Pinpoint the cell where the given text exists, returning its [x, y] midpoint coordinate. 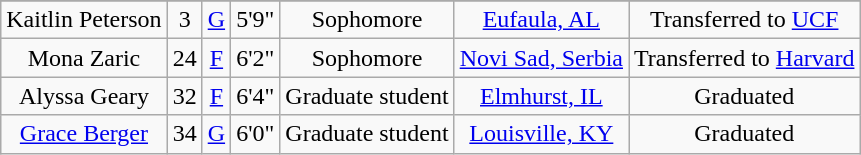
6'0" [256, 134]
Mona Zaric [84, 58]
3 [184, 20]
24 [184, 58]
6'4" [256, 96]
5'9" [256, 20]
Transferred to UCF [744, 20]
6'2" [256, 58]
Alyssa Geary [84, 96]
Eufaula, AL [541, 20]
Novi Sad, Serbia [541, 58]
Transferred to Harvard [744, 58]
Grace Berger [84, 134]
32 [184, 96]
Louisville, KY [541, 134]
Elmhurst, IL [541, 96]
Kaitlin Peterson [84, 20]
34 [184, 134]
